Identify which cell holds the provided text, then report its (x, y) central coordinate. 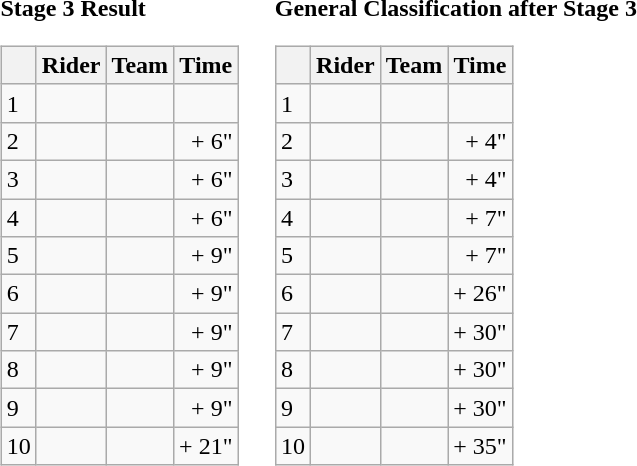
+ 21" (206, 446)
+ 26" (480, 294)
+ 35" (480, 446)
